Extract the [x, y] coordinate from the center of the cell holding the provided text.  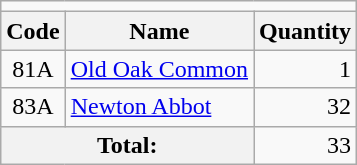
Code [33, 31]
Newton Abbot [159, 107]
Old Oak Common [159, 69]
81A [33, 69]
1 [306, 69]
Total: [128, 145]
32 [306, 107]
33 [306, 145]
Quantity [306, 31]
Name [159, 31]
83A [33, 107]
